Scan for the cell matching the given text and deliver its [X, Y] coordinate at center. 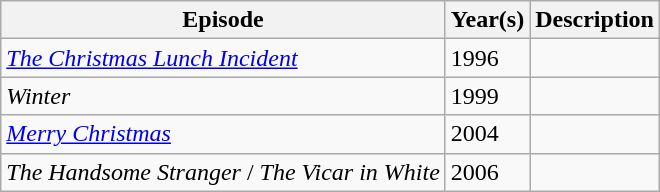
1996 [487, 58]
1999 [487, 96]
The Handsome Stranger / The Vicar in White [224, 172]
The Christmas Lunch Incident [224, 58]
Description [595, 20]
Episode [224, 20]
Winter [224, 96]
Year(s) [487, 20]
2004 [487, 134]
Merry Christmas [224, 134]
2006 [487, 172]
